Determine the [x, y] coordinate at the center of the cell enclosing the given text.  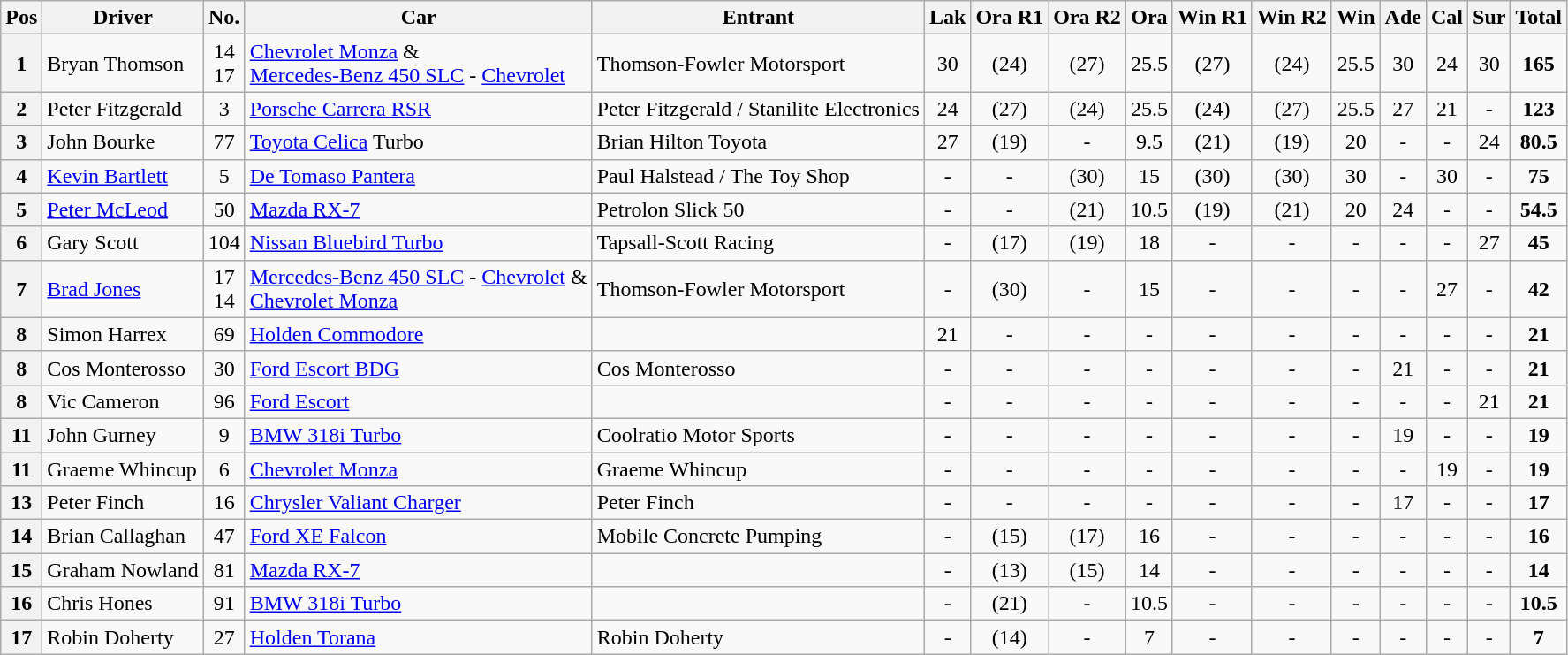
165 [1539, 64]
No. [224, 18]
Brad Jones [123, 288]
104 [224, 243]
4 [21, 176]
Paul Halstead / The Toy Shop [758, 176]
Ora R2 [1087, 18]
47 [224, 537]
Nissan Bluebird Turbo [419, 243]
Peter Fitzgerald / Stanilite Electronics [758, 109]
Coolratio Motor Sports [758, 435]
2 [21, 109]
John Gurney [123, 435]
Tapsall-Scott Racing [758, 243]
1 [21, 64]
75 [1539, 176]
Brian Callaghan [123, 537]
Ade [1403, 18]
(13) [1010, 570]
Mercedes-Benz 450 SLC - Chevrolet & Chevrolet Monza [419, 288]
Petrolon Slick 50 [758, 209]
18 [1148, 243]
69 [224, 334]
Bryan Thomson [123, 64]
Porsche Carrera RSR [419, 109]
Ford XE Falcon [419, 537]
De Tomaso Pantera [419, 176]
Sur [1489, 18]
(14) [1010, 637]
Ora [1148, 18]
Total [1539, 18]
Entrant [758, 18]
42 [1539, 288]
Cal [1447, 18]
Chrysler Valiant Charger [419, 503]
Vic Cameron [123, 401]
Chevrolet Monza [419, 469]
Brian Hilton Toyota [758, 142]
Chevrolet Monza & Mercedes-Benz 450 SLC - Chevrolet [419, 64]
Holden Torana [419, 637]
Simon Harrex [123, 334]
91 [224, 604]
13 [21, 503]
Driver [123, 18]
Peter Fitzgerald [123, 109]
54.5 [1539, 209]
Win R1 [1212, 18]
80.5 [1539, 142]
Graham Nowland [123, 570]
Ford Escort [419, 401]
Gary Scott [123, 243]
1714 [224, 288]
9 [224, 435]
96 [224, 401]
77 [224, 142]
1417 [224, 64]
Peter McLeod [123, 209]
Chris Hones [123, 604]
Ford Escort BDG [419, 368]
Kevin Bartlett [123, 176]
123 [1539, 109]
81 [224, 570]
Win R2 [1292, 18]
Pos [21, 18]
Car [419, 18]
Ora R1 [1010, 18]
9.5 [1148, 142]
Win [1355, 18]
50 [224, 209]
John Bourke [123, 142]
Holden Commodore [419, 334]
Lak [947, 18]
45 [1539, 243]
Toyota Celica Turbo [419, 142]
Mobile Concrete Pumping [758, 537]
